Determine the [X, Y] coordinate at the center of the cell enclosing the given text.  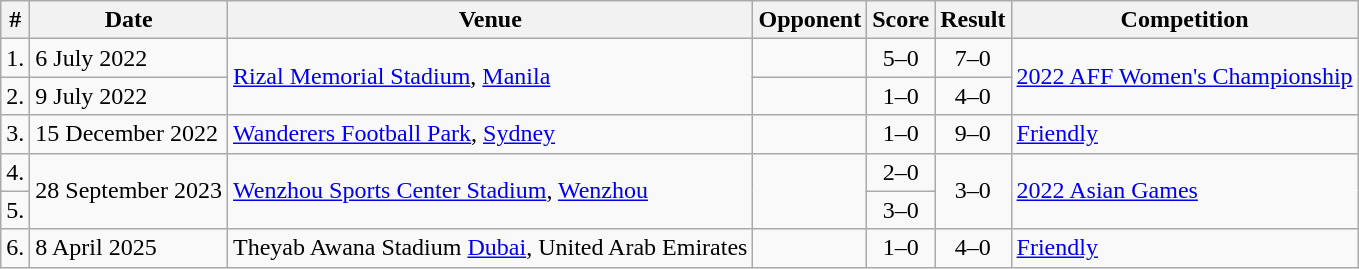
2022 Asian Games [1184, 191]
5–0 [901, 58]
7–0 [973, 58]
# [16, 20]
8 April 2025 [129, 248]
3. [16, 134]
1. [16, 58]
9–0 [973, 134]
4. [16, 172]
Rizal Memorial Stadium, Manila [490, 77]
Competition [1184, 20]
Date [129, 20]
5. [16, 210]
Theyab Awana Stadium Dubai, United Arab Emirates [490, 248]
Opponent [810, 20]
2. [16, 96]
Score [901, 20]
6 July 2022 [129, 58]
15 December 2022 [129, 134]
2022 AFF Women's Championship [1184, 77]
Venue [490, 20]
Result [973, 20]
2–0 [901, 172]
28 September 2023 [129, 191]
Wanderers Football Park, Sydney [490, 134]
9 July 2022 [129, 96]
Wenzhou Sports Center Stadium, Wenzhou [490, 191]
6. [16, 248]
